Determine the [X, Y] coordinate at the center of the cell enclosing the given text.  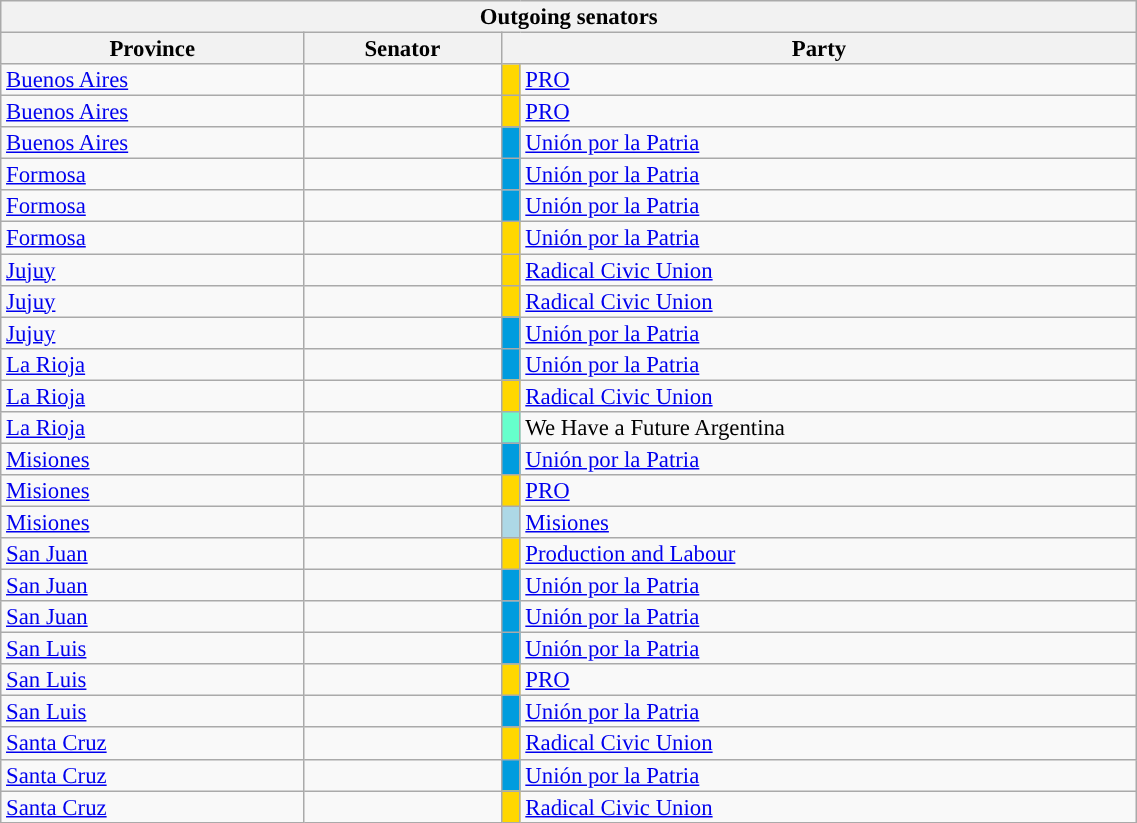
Production and Labour [828, 554]
Party [819, 49]
Senator [402, 49]
Outgoing senators [569, 17]
We Have a Future Argentina [828, 428]
Province [152, 49]
